Scan for the cell matching the given text and deliver its [x, y] coordinate at center. 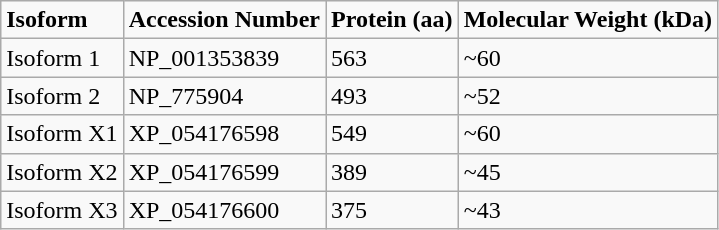
375 [392, 210]
563 [392, 58]
NP_775904 [224, 96]
NP_001353839 [224, 58]
Protein (aa) [392, 20]
Isoform X1 [62, 134]
Isoform X3 [62, 210]
XP_054176599 [224, 172]
Accession Number [224, 20]
~45 [588, 172]
~43 [588, 210]
493 [392, 96]
389 [392, 172]
XP_054176600 [224, 210]
Isoform X2 [62, 172]
549 [392, 134]
Isoform 2 [62, 96]
Isoform [62, 20]
Isoform 1 [62, 58]
~52 [588, 96]
XP_054176598 [224, 134]
Molecular Weight (kDa) [588, 20]
